Identify which cell holds the provided text, then report its (X, Y) central coordinate. 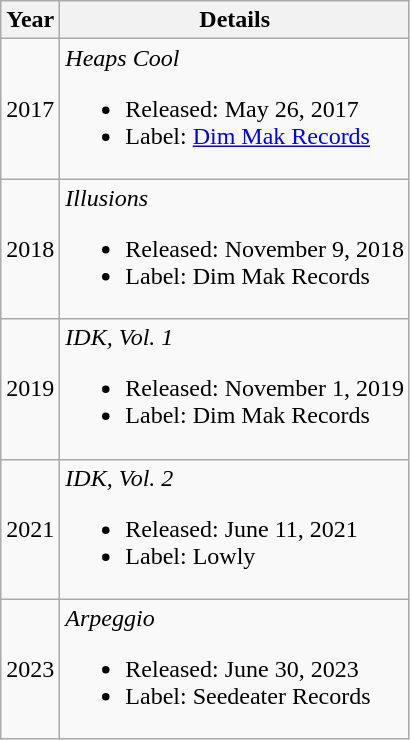
2021 (30, 529)
Details (235, 20)
2017 (30, 109)
2023 (30, 669)
IDK, Vol. 1Released: November 1, 2019Label: Dim Mak Records (235, 389)
IllusionsReleased: November 9, 2018Label: Dim Mak Records (235, 249)
IDK, Vol. 2Released: June 11, 2021Label: Lowly (235, 529)
ArpeggioReleased: June 30, 2023Label: Seedeater Records (235, 669)
Year (30, 20)
2019 (30, 389)
Heaps CoolReleased: May 26, 2017Label: Dim Mak Records (235, 109)
2018 (30, 249)
